Extract the [x, y] coordinate from the center of the cell holding the provided text.  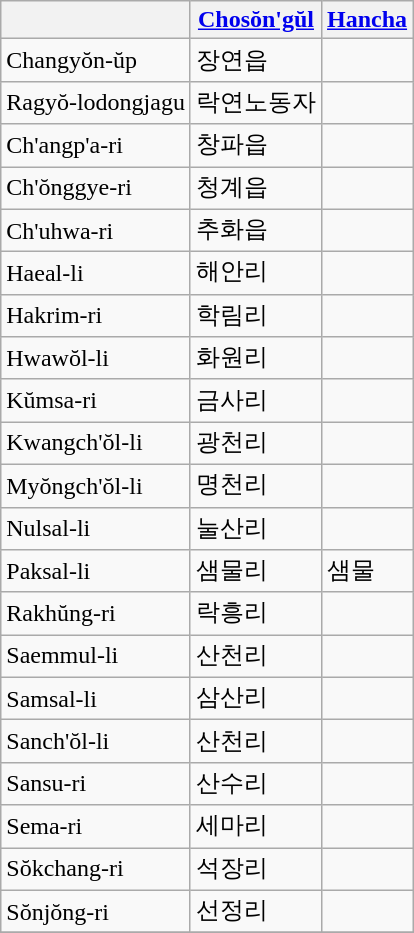
락흥리 [256, 614]
금사리 [256, 400]
샘물리 [256, 572]
청계읍 [256, 188]
장연읍 [256, 60]
삼산리 [256, 698]
산수리 [256, 784]
Kwangch'ŏl-li [96, 444]
Samsal-li [96, 698]
Hancha [368, 20]
Nulsal-li [96, 528]
Rakhŭng-ri [96, 614]
Sanch'ŏl-li [96, 742]
Saemmul-li [96, 656]
Sansu-ri [96, 784]
Paksal-li [96, 572]
Changyŏn-ŭp [96, 60]
Chosŏn'gŭl [256, 20]
Sŏkchang-ri [96, 870]
Myŏngch'ŏl-li [96, 486]
창파읍 [256, 146]
Sema-ri [96, 826]
광천리 [256, 444]
추화읍 [256, 230]
명천리 [256, 486]
세마리 [256, 826]
샘물 [368, 572]
화원리 [256, 358]
Sŏnjŏng-ri [96, 912]
Kŭmsa-ri [96, 400]
석장리 [256, 870]
해안리 [256, 274]
Ch'angp'a-ri [96, 146]
락연노동자 [256, 102]
학림리 [256, 316]
Hwawŏl-li [96, 358]
선정리 [256, 912]
Haeal-li [96, 274]
Ch'ŏnggye-ri [96, 188]
Ch'uhwa-ri [96, 230]
Ragyŏ-lodongjagu [96, 102]
눌산리 [256, 528]
Hakrim-ri [96, 316]
